From the cell containing the given text, extract its center point as (X, Y) coordinate. 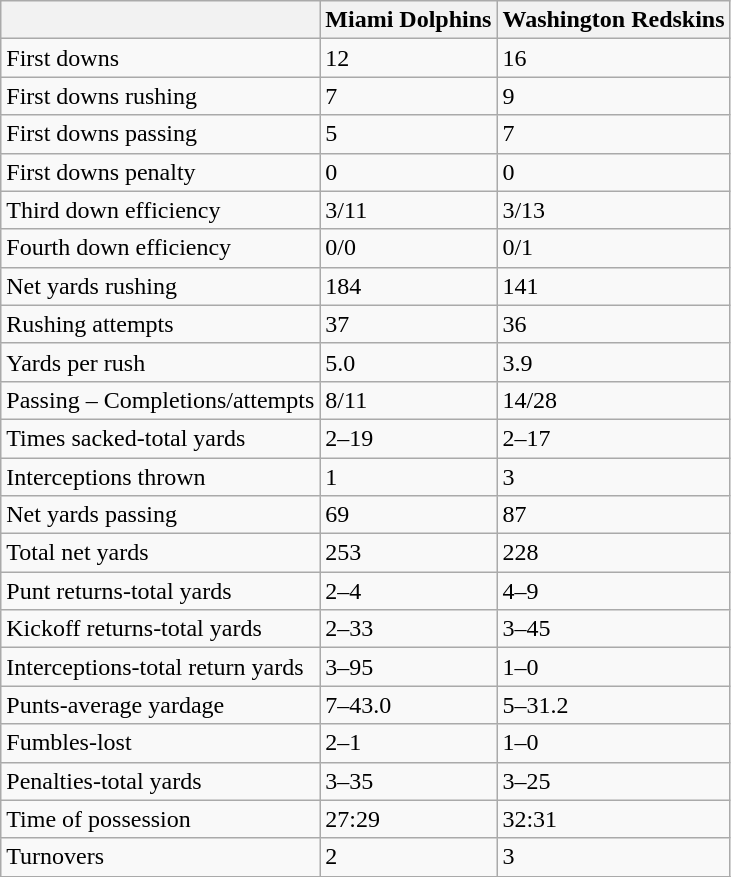
184 (408, 286)
Punt returns-total yards (160, 591)
69 (408, 515)
3/13 (614, 210)
Fourth down efficiency (160, 248)
Fumbles-lost (160, 743)
3–35 (408, 781)
2–33 (408, 629)
Interceptions thrown (160, 477)
5–31.2 (614, 705)
228 (614, 553)
27:29 (408, 819)
3–25 (614, 781)
Third down efficiency (160, 210)
16 (614, 58)
1 (408, 477)
Miami Dolphins (408, 20)
2–1 (408, 743)
Total net yards (160, 553)
Time of possession (160, 819)
12 (408, 58)
0/0 (408, 248)
5.0 (408, 362)
Interceptions-total return yards (160, 667)
Net yards passing (160, 515)
Net yards rushing (160, 286)
5 (408, 134)
Washington Redskins (614, 20)
3–95 (408, 667)
32:31 (614, 819)
7–43.0 (408, 705)
Punts-average yardage (160, 705)
Yards per rush (160, 362)
Rushing attempts (160, 324)
141 (614, 286)
Kickoff returns-total yards (160, 629)
3/11 (408, 210)
2–4 (408, 591)
87 (614, 515)
9 (614, 96)
8/11 (408, 400)
3.9 (614, 362)
Times sacked-total yards (160, 438)
2–19 (408, 438)
2 (408, 857)
3–45 (614, 629)
Penalties-total yards (160, 781)
14/28 (614, 400)
4–9 (614, 591)
36 (614, 324)
37 (408, 324)
Passing – Completions/attempts (160, 400)
2–17 (614, 438)
First downs (160, 58)
First downs penalty (160, 172)
0/1 (614, 248)
First downs rushing (160, 96)
First downs passing (160, 134)
253 (408, 553)
Turnovers (160, 857)
